Return the (X, Y) coordinate for the center point of the cell that contains the specified text.  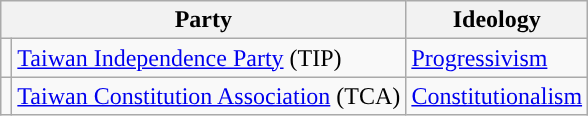
Constitutionalism (497, 96)
Ideology (497, 20)
Party (204, 20)
Taiwan Constitution Association (TCA) (209, 96)
Taiwan Independence Party (TIP) (209, 58)
Progressivism (497, 58)
